From the cell containing the given text, extract its center point as [X, Y] coordinate. 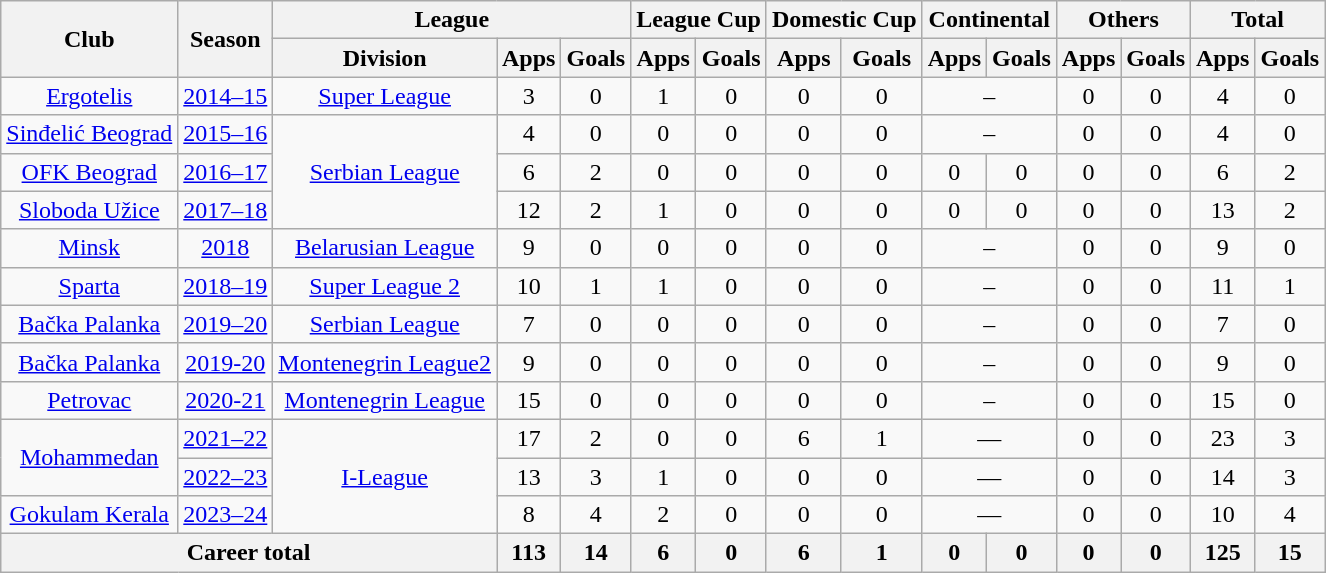
Petrovac [90, 400]
11 [1223, 286]
Super League 2 [385, 286]
2019–20 [226, 324]
Sloboda Užice [90, 210]
Mohammedan [90, 457]
Minsk [90, 248]
125 [1223, 553]
Montenegrin League [385, 400]
2019-20 [226, 362]
2020-21 [226, 400]
2022–23 [226, 477]
17 [528, 438]
2016–17 [226, 172]
2018 [226, 248]
Continental [989, 20]
2014–15 [226, 96]
2015–16 [226, 134]
Career total [249, 553]
Montenegrin League2 [385, 362]
League Cup [699, 20]
8 [528, 515]
Total [1258, 20]
Gokulam Kerala [90, 515]
Sinđelić Beograd [90, 134]
23 [1223, 438]
12 [528, 210]
Ergotelis [90, 96]
2018–19 [226, 286]
Others [1123, 20]
OFK Beograd [90, 172]
Super League [385, 96]
Club [90, 39]
2023–24 [226, 515]
113 [528, 553]
2017–18 [226, 210]
Division [385, 58]
Season [226, 39]
Sparta [90, 286]
Domestic Cup [844, 20]
I-League [385, 476]
2021–22 [226, 438]
League [452, 20]
Belarusian League [385, 248]
